Pinpoint the cell where the given text exists, returning its (x, y) midpoint coordinate. 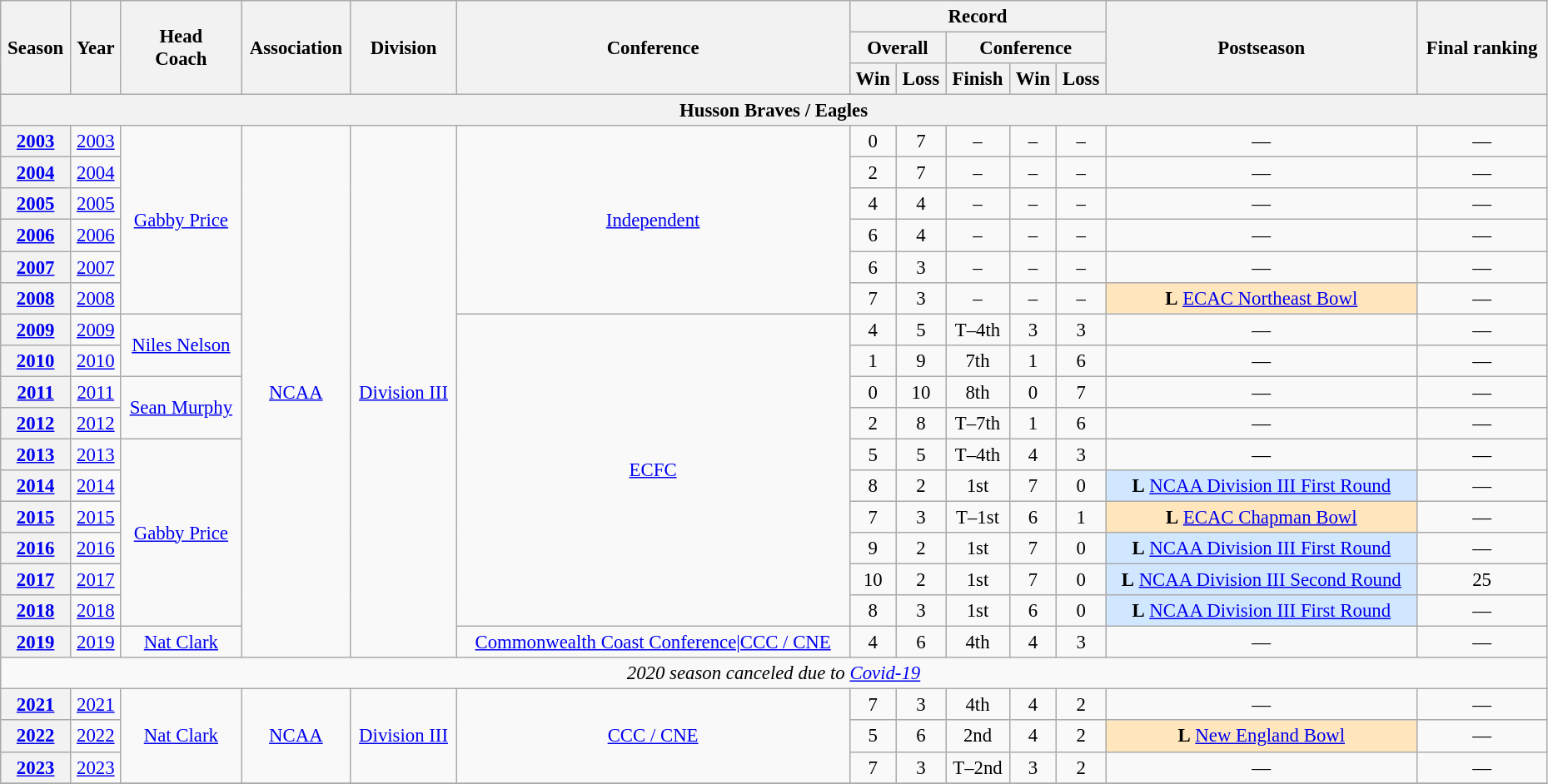
2nd (978, 737)
Final ranking (1482, 48)
Sean Murphy (182, 408)
Niles Nelson (182, 345)
CCC / CNE (653, 736)
Season (36, 48)
2020 season canceled due to Covid-19 (774, 673)
HeadCoach (182, 48)
L ECAC Chapman Bowl (1262, 517)
Division (403, 48)
L ECAC Northeast Bowl (1262, 298)
ECFC (653, 470)
Commonwealth Coast Conference|CCC / CNE (653, 643)
Year (97, 48)
Overall (898, 48)
8th (978, 392)
L New England Bowl (1262, 737)
7th (978, 360)
Record (978, 17)
Finish (978, 79)
T–7th (978, 424)
Postseason (1262, 48)
T–2nd (978, 767)
Independent (653, 220)
Husson Braves / Eagles (774, 111)
Association (296, 48)
L NCAA Division III Second Round (1262, 580)
25 (1482, 580)
T–1st (978, 517)
